Search for the cell housing the specified text and yield its [X, Y] center coordinate. 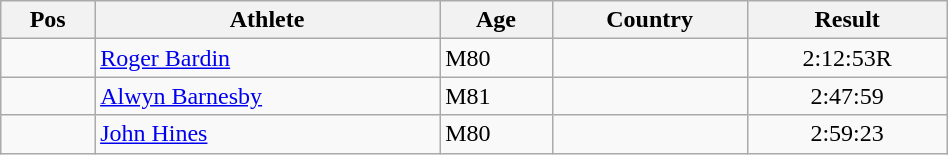
M81 [496, 96]
Country [650, 20]
2:12:53R [847, 58]
Result [847, 20]
Pos [48, 20]
Athlete [268, 20]
2:59:23 [847, 134]
Alwyn Barnesby [268, 96]
John Hines [268, 134]
Roger Bardin [268, 58]
2:47:59 [847, 96]
Age [496, 20]
